Provide the [X, Y] coordinate of the cell's center where the given text is located.  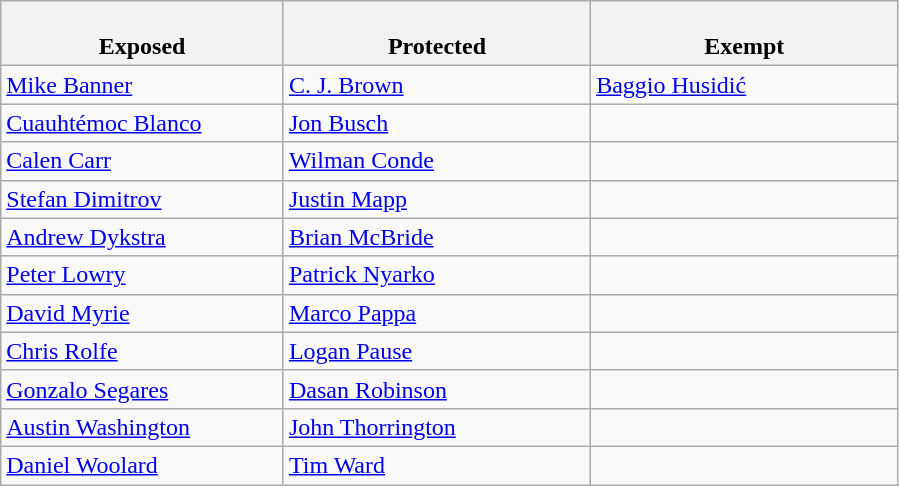
Protected [436, 34]
John Thorrington [436, 427]
Justin Mapp [436, 199]
Baggio Husidić [744, 85]
Stefan Dimitrov [142, 199]
Calen Carr [142, 161]
Logan Pause [436, 351]
Patrick Nyarko [436, 275]
Cuauhtémoc Blanco [142, 123]
Chris Rolfe [142, 351]
Exempt [744, 34]
Wilman Conde [436, 161]
Daniel Woolard [142, 465]
Exposed [142, 34]
Dasan Robinson [436, 389]
Marco Pappa [436, 313]
Andrew Dykstra [142, 237]
Brian McBride [436, 237]
C. J. Brown [436, 85]
Austin Washington [142, 427]
Mike Banner [142, 85]
Peter Lowry [142, 275]
Gonzalo Segares [142, 389]
David Myrie [142, 313]
Tim Ward [436, 465]
Jon Busch [436, 123]
